Identify which cell holds the provided text, then report its [x, y] central coordinate. 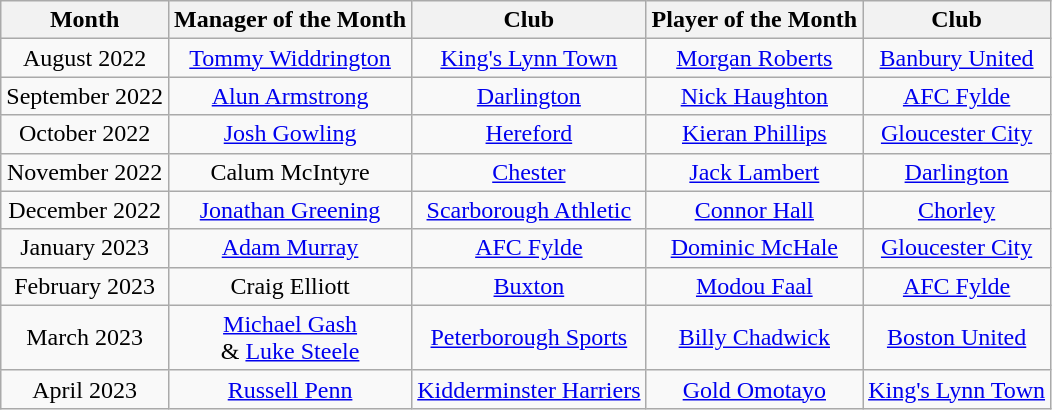
Calum McIntyre [290, 172]
Buxton [529, 286]
Peterborough Sports [529, 338]
Month [85, 20]
October 2022 [85, 134]
September 2022 [85, 96]
Kieran Phillips [754, 134]
Player of the Month [754, 20]
December 2022 [85, 210]
Hereford [529, 134]
Manager of the Month [290, 20]
Tommy Widdrington [290, 58]
Michael Gash& Luke Steele [290, 338]
February 2023 [85, 286]
Alun Armstrong [290, 96]
January 2023 [85, 248]
Morgan Roberts [754, 58]
Scarborough Athletic [529, 210]
Dominic McHale [754, 248]
April 2023 [85, 389]
Nick Haughton [754, 96]
November 2022 [85, 172]
August 2022 [85, 58]
Adam Murray [290, 248]
Kidderminster Harriers [529, 389]
Craig Elliott [290, 286]
March 2023 [85, 338]
Modou Faal [754, 286]
Jonathan Greening [290, 210]
Russell Penn [290, 389]
Billy Chadwick [754, 338]
Chester [529, 172]
Gold Omotayo [754, 389]
Boston United [957, 338]
Chorley [957, 210]
Jack Lambert [754, 172]
Banbury United [957, 58]
Connor Hall [754, 210]
Josh Gowling [290, 134]
